Provide the [x, y] coordinate of the cell's center where the given text is located.  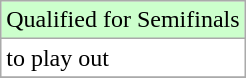
Qualified for Semifinals [123, 20]
to play out [123, 58]
